From the cell containing the given text, extract its center point as (x, y) coordinate. 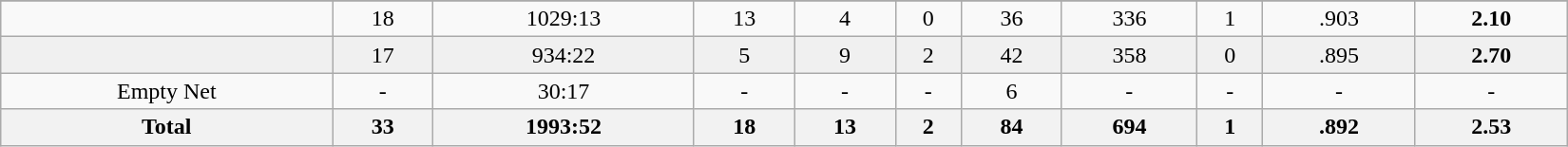
17 (383, 55)
42 (1012, 55)
934:22 (564, 55)
Total (167, 127)
2.10 (1491, 19)
5 (744, 55)
4 (845, 19)
336 (1129, 19)
358 (1129, 55)
36 (1012, 19)
6 (1012, 91)
9 (845, 55)
2.70 (1491, 55)
.903 (1339, 19)
1993:52 (564, 127)
84 (1012, 127)
33 (383, 127)
694 (1129, 127)
2.53 (1491, 127)
.892 (1339, 127)
.895 (1339, 55)
Empty Net (167, 91)
1029:13 (564, 19)
30:17 (564, 91)
